Find where the given text appears and provide that cell's center as [x, y] coordinate. 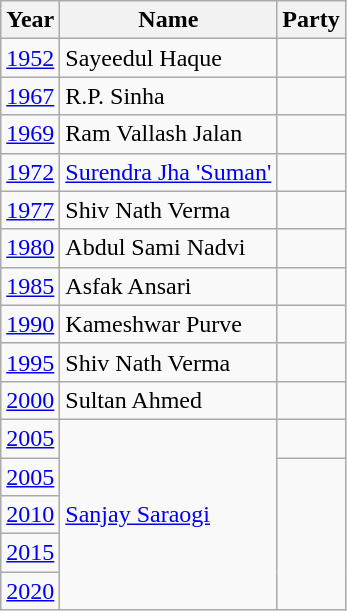
Year [30, 20]
1952 [30, 58]
2000 [30, 400]
Sanjay Saraogi [168, 514]
1980 [30, 248]
Party [311, 20]
Sultan Ahmed [168, 400]
R.P. Sinha [168, 96]
Ram Vallash Jalan [168, 134]
Surendra Jha 'Suman' [168, 172]
1972 [30, 172]
2010 [30, 515]
Asfak Ansari [168, 286]
2020 [30, 591]
1985 [30, 286]
1969 [30, 134]
Sayeedul Haque [168, 58]
Kameshwar Purve [168, 324]
1977 [30, 210]
1995 [30, 362]
1990 [30, 324]
2015 [30, 553]
Abdul Sami Nadvi [168, 248]
1967 [30, 96]
Name [168, 20]
